Output the (X, Y) coordinate of the center of the cell containing the given text.  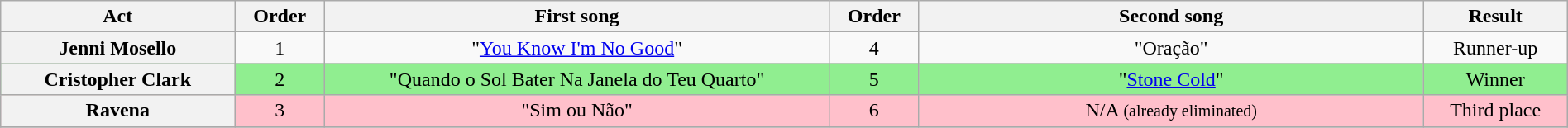
Winner (1495, 79)
6 (873, 111)
"Sim ou Não" (577, 111)
"Quando o Sol Bater Na Janela do Teu Quarto" (577, 79)
2 (280, 79)
N/A (already eliminated) (1171, 111)
Second song (1171, 17)
Cristopher Clark (117, 79)
3 (280, 111)
Act (117, 17)
First song (577, 17)
5 (873, 79)
Jenni Mosello (117, 48)
"Oração" (1171, 48)
4 (873, 48)
Result (1495, 17)
Runner-up (1495, 48)
"Stone Cold" (1171, 79)
"You Know I'm No Good" (577, 48)
1 (280, 48)
Third place (1495, 111)
Ravena (117, 111)
